Determine the (x, y) coordinate at the center of the cell enclosing the given text.  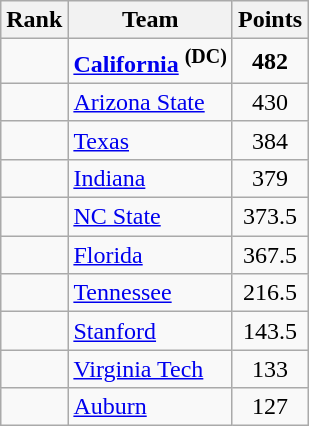
Tennessee (150, 293)
133 (270, 369)
Auburn (150, 407)
Virginia Tech (150, 369)
216.5 (270, 293)
Arizona State (150, 102)
California (DC) (150, 62)
379 (270, 178)
384 (270, 140)
143.5 (270, 331)
Stanford (150, 331)
Indiana (150, 178)
Points (270, 20)
NC State (150, 217)
Florida (150, 255)
367.5 (270, 255)
Texas (150, 140)
430 (270, 102)
Rank (34, 20)
482 (270, 62)
373.5 (270, 217)
Team (150, 20)
127 (270, 407)
